Return [X, Y] of the center of cell containing provided text 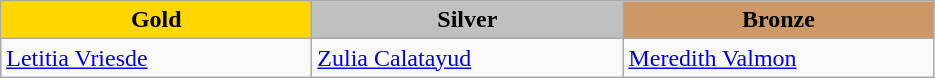
Letitia Vriesde [156, 58]
Bronze [778, 20]
Meredith Valmon [778, 58]
Zulia Calatayud [468, 58]
Silver [468, 20]
Gold [156, 20]
